Locate the cell with the specified text and output its [x, y] center coordinate. 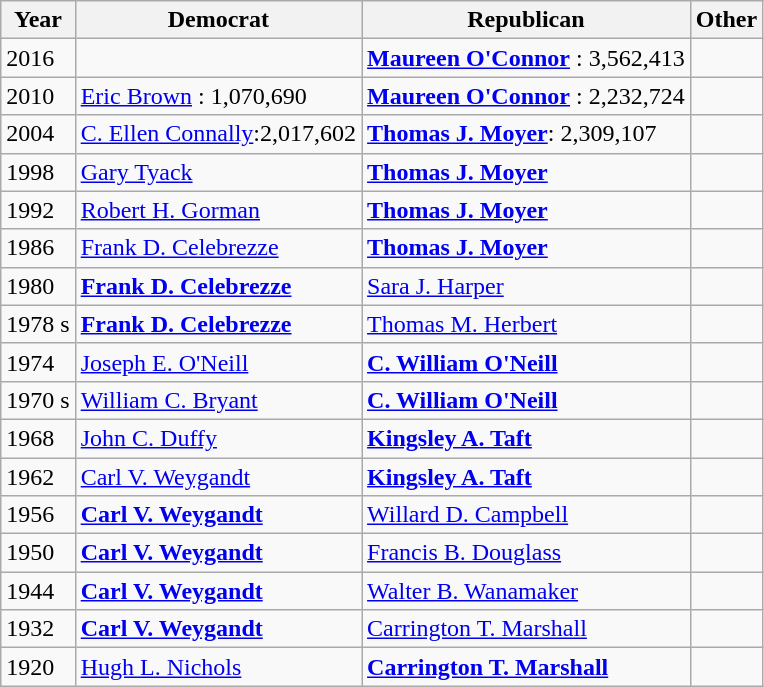
Joseph E. O'Neill [218, 362]
Thomas M. Herbert [526, 324]
1998 [38, 172]
1974 [38, 362]
Walter B. Wanamaker [526, 591]
1980 [38, 286]
Eric Brown : 1,070,690 [218, 96]
Gary Tyack [218, 172]
Hugh L. Nichols [218, 667]
1944 [38, 591]
1970 s [38, 400]
2004 [38, 134]
2016 [38, 58]
1962 [38, 477]
John C. Duffy [218, 438]
1956 [38, 515]
1992 [38, 210]
C. Ellen Connally:2,017,602 [218, 134]
Republican [526, 20]
1968 [38, 438]
Sara J. Harper [526, 286]
1920 [38, 667]
Maureen O'Connor : 2,232,724 [526, 96]
1950 [38, 553]
Democrat [218, 20]
1978 s [38, 324]
1986 [38, 248]
Robert H. Gorman [218, 210]
William C. Bryant [218, 400]
Thomas J. Moyer: 2,309,107 [526, 134]
Maureen O'Connor : 3,562,413 [526, 58]
Willard D. Campbell [526, 515]
1932 [38, 629]
Francis B. Douglass [526, 553]
2010 [38, 96]
Year [38, 20]
Other [726, 20]
